Return [X, Y] of the center of cell containing provided text 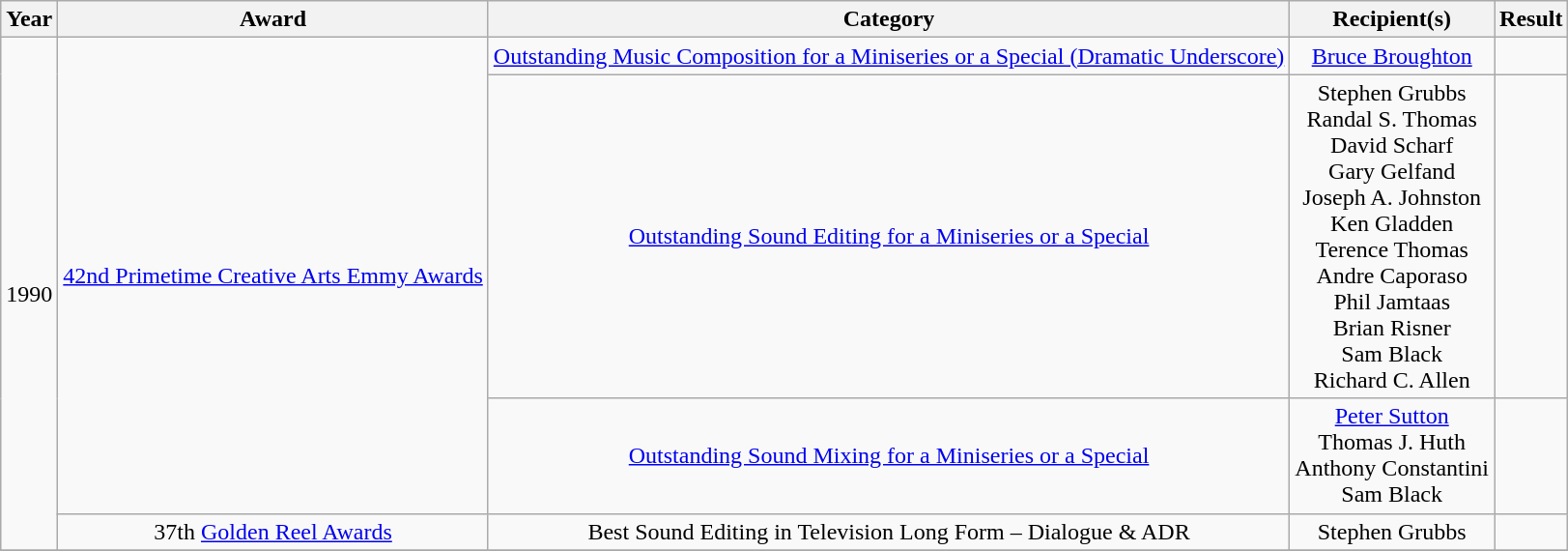
1990 [29, 294]
Year [29, 19]
Award [272, 19]
Stephen Grubbs [1392, 532]
Peter Sutton Thomas J. Huth Anthony Constantini Sam Black [1392, 456]
Bruce Broughton [1392, 56]
Best Sound Editing in Television Long Form – Dialogue & ADR [889, 532]
Outstanding Music Composition for a Miniseries or a Special (Dramatic Underscore) [889, 56]
42nd Primetime Creative Arts Emmy Awards [272, 275]
Outstanding Sound Mixing for a Miniseries or a Special [889, 456]
Recipient(s) [1392, 19]
Category [889, 19]
Outstanding Sound Editing for a Miniseries or a Special [889, 236]
Result [1531, 19]
37th Golden Reel Awards [272, 532]
